Search for the cell housing the specified text and yield its [x, y] center coordinate. 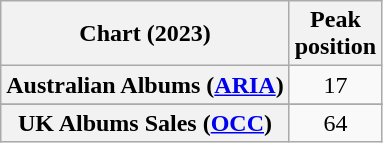
17 [335, 85]
Chart (2023) [145, 34]
Peakposition [335, 34]
Australian Albums (ARIA) [145, 85]
64 [335, 123]
UK Albums Sales (OCC) [145, 123]
